Scan for the cell matching the given text and deliver its [X, Y] coordinate at center. 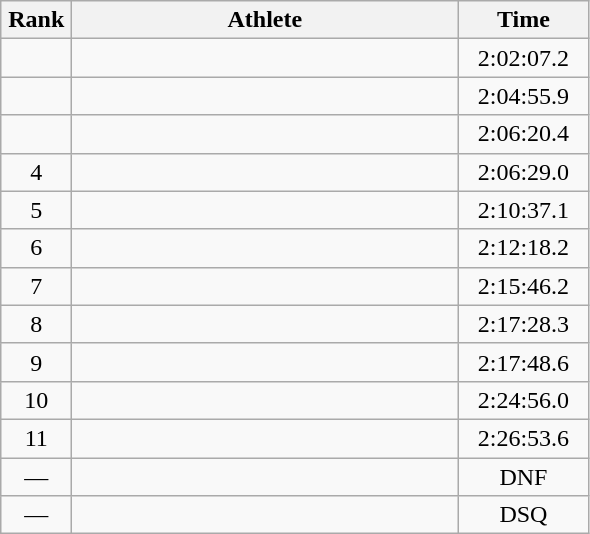
Athlete [265, 20]
7 [36, 286]
2:12:18.2 [524, 248]
DSQ [524, 515]
5 [36, 210]
2:04:55.9 [524, 96]
6 [36, 248]
2:06:29.0 [524, 172]
2:17:48.6 [524, 362]
8 [36, 324]
Time [524, 20]
Rank [36, 20]
2:10:37.1 [524, 210]
4 [36, 172]
2:17:28.3 [524, 324]
9 [36, 362]
DNF [524, 477]
11 [36, 438]
2:24:56.0 [524, 400]
10 [36, 400]
2:26:53.6 [524, 438]
2:02:07.2 [524, 58]
2:15:46.2 [524, 286]
2:06:20.4 [524, 134]
